Return the (X, Y) coordinate for the center point of the cell that contains the specified text.  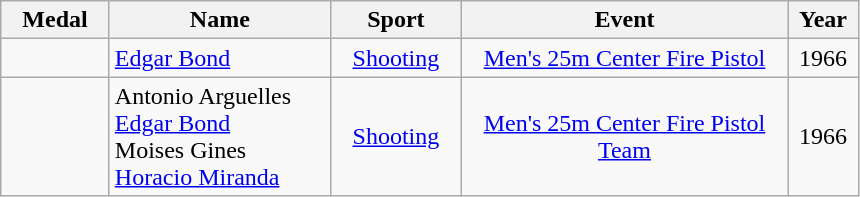
Antonio ArguellesEdgar BondMoises GinesHoracio Miranda (220, 136)
Medal (56, 20)
Men's 25m Center Fire Pistol (624, 58)
Name (220, 20)
Men's 25m Center Fire Pistol Team (624, 136)
Sport (396, 20)
Edgar Bond (220, 58)
Event (624, 20)
Year (824, 20)
